Search for the cell housing the specified text and yield its [x, y] center coordinate. 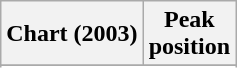
Peak position [189, 34]
Chart (2003) [72, 34]
